Detect which cell encompasses the target text, then output its [x, y] center coordinate. 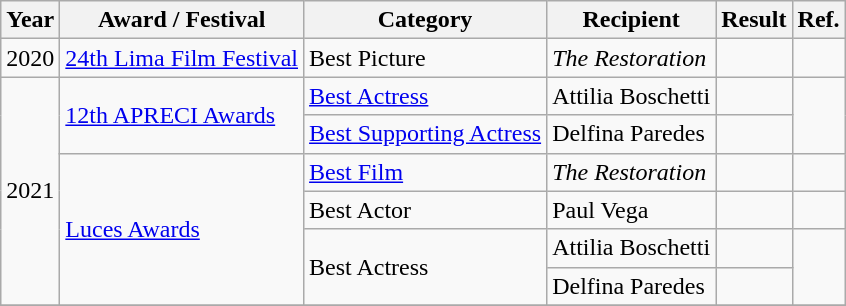
12th APRECI Awards [182, 115]
Recipient [632, 20]
Year [30, 20]
Result [754, 20]
Category [426, 20]
Luces Awards [182, 229]
Ref. [818, 20]
2020 [30, 58]
Paul Vega [632, 210]
Best Supporting Actress [426, 134]
Award / Festival [182, 20]
24th Lima Film Festival [182, 58]
Best Actor [426, 210]
Best Picture [426, 58]
2021 [30, 191]
Best Film [426, 172]
